From the cell containing the given text, extract its center point as [X, Y] coordinate. 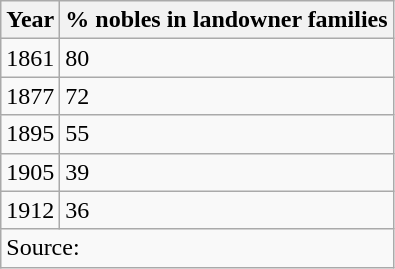
1905 [30, 172]
39 [226, 172]
55 [226, 134]
% nobles in landowner families [226, 20]
1912 [30, 210]
72 [226, 96]
1895 [30, 134]
Source: [197, 248]
1861 [30, 58]
36 [226, 210]
1877 [30, 96]
80 [226, 58]
Year [30, 20]
